Pinpoint the cell where the given text exists, returning its (x, y) midpoint coordinate. 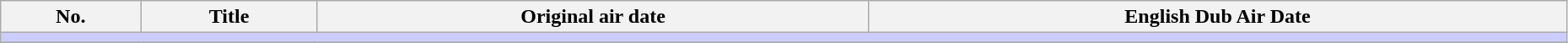
Original air date (592, 17)
English Dub Air Date (1218, 17)
Title (229, 17)
No. (71, 17)
